Extract the (X, Y) coordinate from the center of the cell holding the provided text.  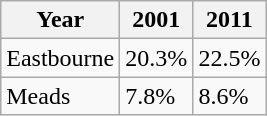
2001 (156, 20)
Eastbourne (60, 58)
2011 (230, 20)
8.6% (230, 96)
Meads (60, 96)
22.5% (230, 58)
7.8% (156, 96)
20.3% (156, 58)
Year (60, 20)
